Scan for the cell matching the given text and deliver its (x, y) coordinate at center. 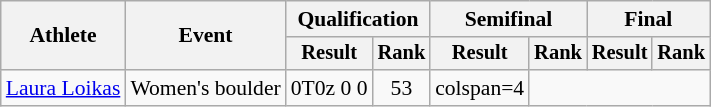
53 (402, 88)
Women's boulder (205, 88)
Semifinal (508, 19)
colspan=4 (480, 88)
Qualification (358, 19)
Event (205, 36)
Athlete (64, 36)
Final (648, 19)
Laura Loikas (64, 88)
0T0z 0 0 (330, 88)
